Return (x, y) of the center of cell containing provided text 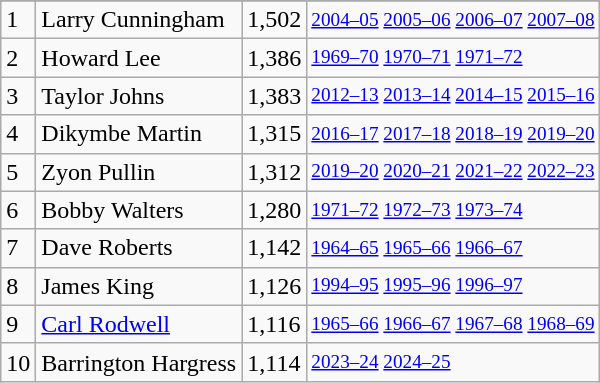
1,502 (274, 20)
7 (18, 248)
Taylor Johns (139, 96)
1,126 (274, 286)
9 (18, 324)
1964–65 1965–66 1966–67 (453, 248)
2019–20 2020–21 2021–22 2022–23 (453, 172)
James King (139, 286)
Howard Lee (139, 58)
1,315 (274, 134)
1,142 (274, 248)
Barrington Hargress (139, 362)
1965–66 1966–67 1967–68 1968–69 (453, 324)
1,116 (274, 324)
Dikymbe Martin (139, 134)
Carl Rodwell (139, 324)
5 (18, 172)
Bobby Walters (139, 210)
3 (18, 96)
8 (18, 286)
Larry Cunningham (139, 20)
4 (18, 134)
1969–70 1970–71 1971–72 (453, 58)
2004–05 2005–06 2006–07 2007–08 (453, 20)
2023–24 2024–25 (453, 362)
1,280 (274, 210)
Zyon Pullin (139, 172)
2 (18, 58)
1,312 (274, 172)
1971–72 1972–73 1973–74 (453, 210)
1,383 (274, 96)
1994–95 1995–96 1996–97 (453, 286)
2016–17 2017–18 2018–19 2019–20 (453, 134)
1,114 (274, 362)
10 (18, 362)
1,386 (274, 58)
1 (18, 20)
6 (18, 210)
2012–13 2013–14 2014–15 2015–16 (453, 96)
Dave Roberts (139, 248)
